Determine the (x, y) coordinate at the center of the cell enclosing the given text.  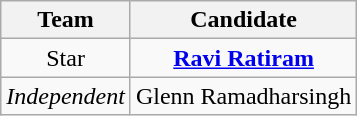
Ravi Ratiram (243, 58)
Independent (66, 96)
Star (66, 58)
Candidate (243, 20)
Glenn Ramadharsingh (243, 96)
Team (66, 20)
